Determine the [x, y] coordinate at the center of the cell enclosing the given text.  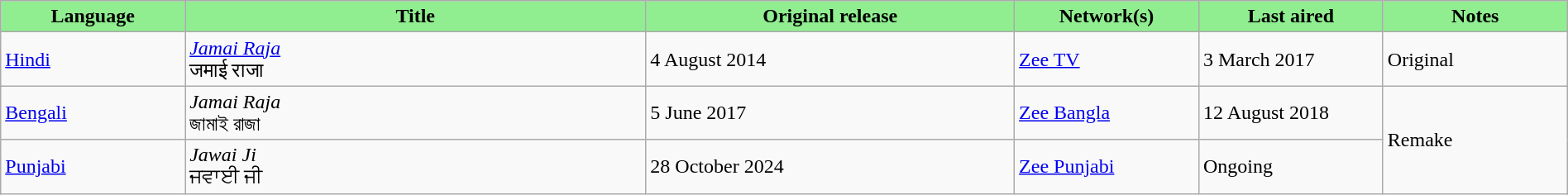
Original [1475, 59]
Zee Bangla [1107, 112]
Jamai Raja जमाई राजा [415, 59]
28 October 2024 [830, 167]
Jawai Ji ਜਵਾਈ ਜੀ [415, 167]
Zee Punjabi [1107, 167]
Bengali [93, 112]
Network(s) [1107, 17]
Title [415, 17]
Remake [1475, 140]
Hindi [93, 59]
Jamai Raja জামাই রাজা [415, 112]
Last aired [1290, 17]
Original release [830, 17]
Ongoing [1290, 167]
4 August 2014 [830, 59]
3 March 2017 [1290, 59]
Notes [1475, 17]
Zee TV [1107, 59]
Punjabi [93, 167]
12 August 2018 [1290, 112]
5 June 2017 [830, 112]
Language [93, 17]
